Find where the given text appears and provide that cell's center as [x, y] coordinate. 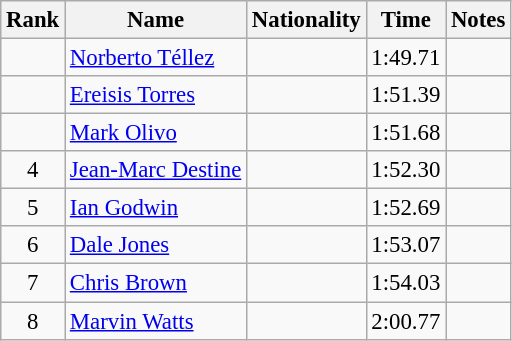
Chris Brown [156, 283]
Name [156, 20]
1:53.07 [406, 245]
7 [33, 283]
Norberto Téllez [156, 58]
1:51.68 [406, 133]
Ian Godwin [156, 208]
Mark Olivo [156, 133]
6 [33, 245]
Dale Jones [156, 245]
Rank [33, 20]
Ereisis Torres [156, 95]
Nationality [306, 20]
1:52.69 [406, 208]
Jean-Marc Destine [156, 170]
Notes [478, 20]
8 [33, 321]
2:00.77 [406, 321]
4 [33, 170]
Time [406, 20]
5 [33, 208]
Marvin Watts [156, 321]
1:49.71 [406, 58]
1:54.03 [406, 283]
1:52.30 [406, 170]
1:51.39 [406, 95]
